Detect which cell encompasses the target text, then output its [X, Y] center coordinate. 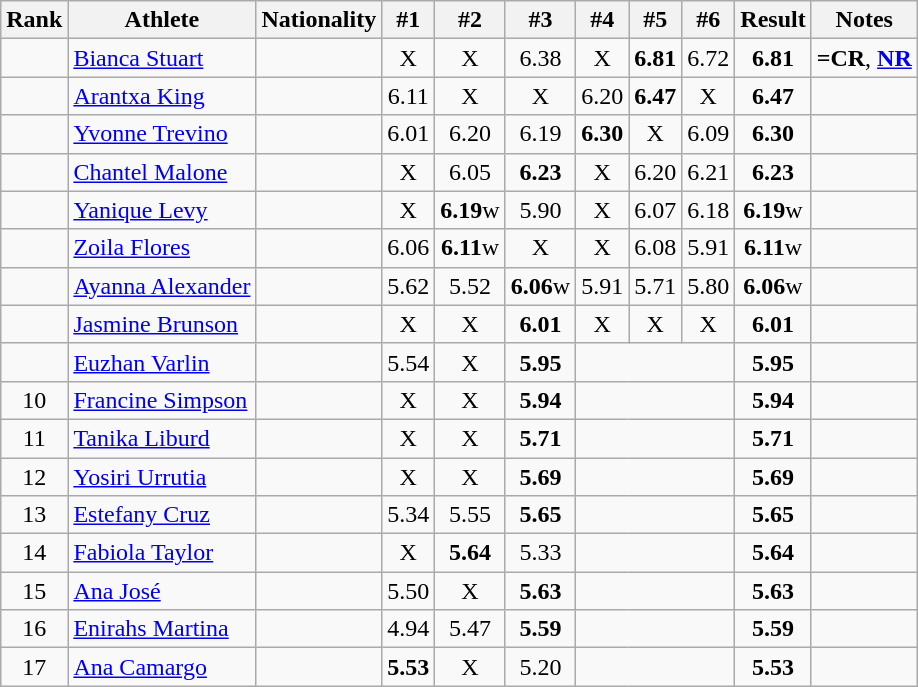
Result [773, 20]
5.54 [408, 362]
Yvonne Trevino [162, 134]
15 [34, 591]
Yosiri Urrutia [162, 477]
6.09 [708, 134]
5.20 [540, 667]
10 [34, 400]
4.94 [408, 629]
5.52 [470, 286]
6.19 [540, 134]
Ana José [162, 591]
16 [34, 629]
Jasmine Brunson [162, 324]
6.06 [408, 248]
Estefany Cruz [162, 515]
6.05 [470, 172]
Nationality [319, 20]
6.08 [656, 248]
5.50 [408, 591]
#5 [656, 20]
12 [34, 477]
13 [34, 515]
6.11 [408, 96]
5.55 [470, 515]
#6 [708, 20]
6.38 [540, 58]
17 [34, 667]
Chantel Malone [162, 172]
6.21 [708, 172]
6.07 [656, 210]
#3 [540, 20]
5.34 [408, 515]
Enirahs Martina [162, 629]
Euzhan Varlin [162, 362]
#4 [602, 20]
Notes [864, 20]
Arantxa King [162, 96]
#1 [408, 20]
Fabiola Taylor [162, 553]
6.18 [708, 210]
6.72 [708, 58]
Bianca Stuart [162, 58]
Ana Camargo [162, 667]
Zoila Flores [162, 248]
Athlete [162, 20]
5.47 [470, 629]
Yanique Levy [162, 210]
14 [34, 553]
Tanika Liburd [162, 438]
Francine Simpson [162, 400]
Rank [34, 20]
5.62 [408, 286]
=CR, NR [864, 58]
5.33 [540, 553]
#2 [470, 20]
5.80 [708, 286]
11 [34, 438]
Ayanna Alexander [162, 286]
5.90 [540, 210]
